Determine the (x, y) coordinate at the center of the cell enclosing the given text.  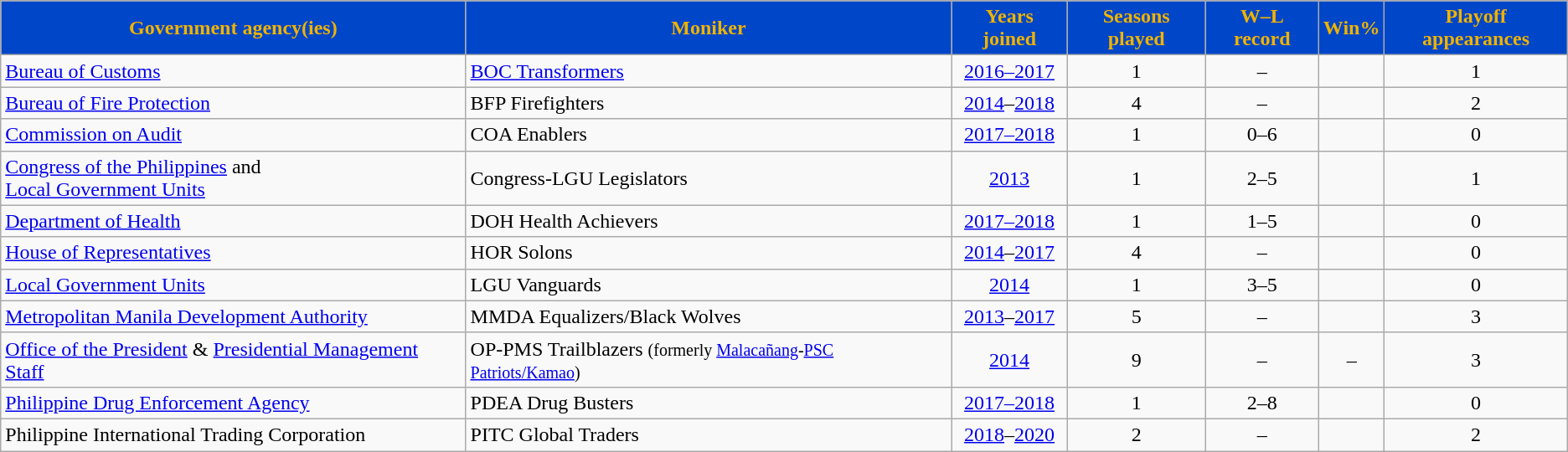
2018–2020 (1009, 434)
LGU Vanguards (709, 285)
W–L record (1261, 28)
2014–2017 (1009, 253)
0–6 (1261, 135)
Department of Health (233, 221)
OP-PMS Trailblazers (formerly Malacañang-PSC Patriots/Kamao) (709, 360)
Bureau of Customs (233, 71)
Years joined (1009, 28)
1–5 (1261, 221)
PITC Global Traders (709, 434)
Local Government Units (233, 285)
Moniker (709, 28)
COA Enablers (709, 135)
Metropolitan Manila Development Authority (233, 316)
Government agency(ies) (233, 28)
DOH Health Achievers (709, 221)
House of Representatives (233, 253)
2014–2018 (1009, 103)
3–5 (1261, 285)
Office of the President & Presidential Management Staff (233, 360)
Congress of the Philippines andLocal Government Units (233, 177)
PDEA Drug Busters (709, 403)
Philippine International Trading Corporation (233, 434)
Philippine Drug Enforcement Agency (233, 403)
BOC Transformers (709, 71)
9 (1136, 360)
2–8 (1261, 403)
Win% (1352, 28)
2–5 (1261, 177)
Seasons played (1136, 28)
2016–2017 (1009, 71)
Commission on Audit (233, 135)
Congress-LGU Legislators (709, 177)
2013 (1009, 177)
5 (1136, 316)
Playoff appearances (1476, 28)
2013–2017 (1009, 316)
HOR Solons (709, 253)
Bureau of Fire Protection (233, 103)
BFP Firefighters (709, 103)
MMDA Equalizers/Black Wolves (709, 316)
